For the text-containing cell, return its midpoint in (X, Y) coordinate format. 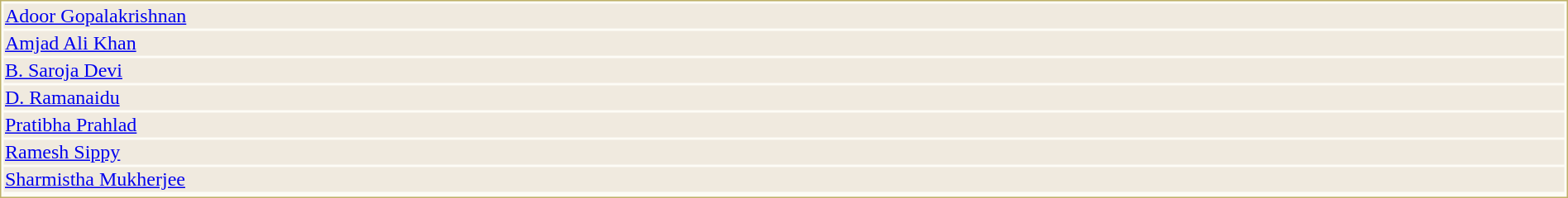
D. Ramanaidu (784, 98)
Sharmistha Mukherjee (784, 179)
Adoor Gopalakrishnan (784, 16)
B. Saroja Devi (784, 70)
Pratibha Prahlad (784, 125)
Amjad Ali Khan (784, 44)
Ramesh Sippy (784, 153)
